Detect which cell encompasses the target text, then output its (x, y) center coordinate. 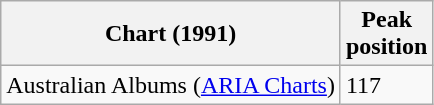
Chart (1991) (171, 34)
Peak position (386, 34)
Australian Albums (ARIA Charts) (171, 85)
117 (386, 85)
